Return [x, y] of the center of cell containing provided text 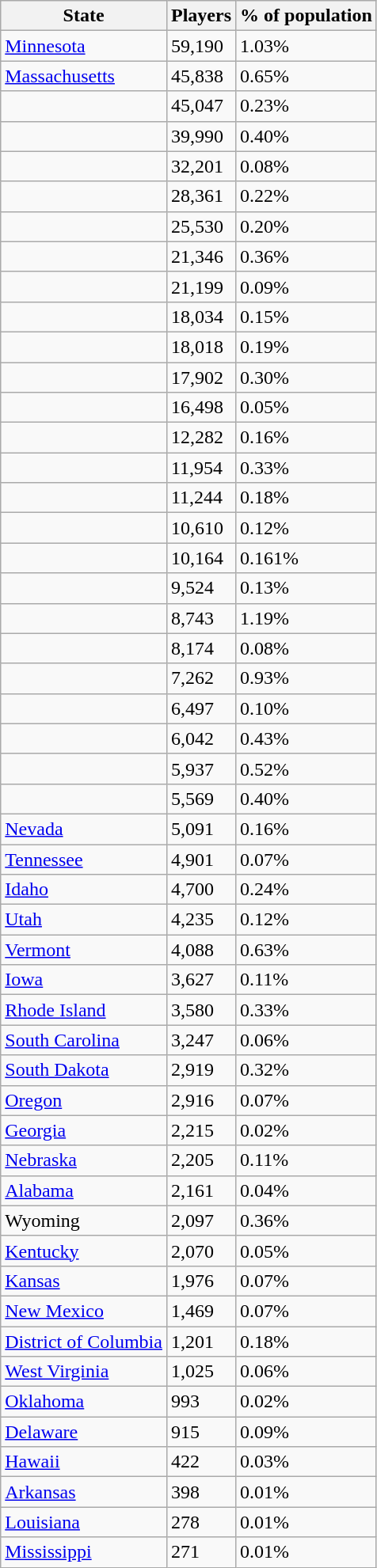
2,919 [201, 1070]
0.161% [307, 558]
16,498 [201, 408]
Iowa [84, 980]
Mississippi [84, 1552]
Rhode Island [84, 1010]
0.30% [307, 378]
Kentucky [84, 1251]
59,190 [201, 46]
South Carolina [84, 1040]
0.23% [307, 106]
State [84, 16]
3,247 [201, 1040]
Wyoming [84, 1221]
0.20% [307, 226]
5,091 [201, 829]
District of Columbia [84, 1342]
Oregon [84, 1100]
0.52% [307, 769]
45,838 [201, 76]
2,097 [201, 1221]
7,262 [201, 678]
4,088 [201, 950]
1,976 [201, 1281]
17,902 [201, 378]
39,990 [201, 136]
3,580 [201, 1010]
Louisiana [84, 1522]
0.24% [307, 890]
0.19% [307, 347]
6,042 [201, 738]
9,524 [201, 588]
0.03% [307, 1462]
Nebraska [84, 1160]
2,215 [201, 1130]
271 [201, 1552]
422 [201, 1462]
Alabama [84, 1190]
2,916 [201, 1100]
2,161 [201, 1190]
278 [201, 1522]
915 [201, 1432]
Tennessee [84, 859]
4,235 [201, 920]
993 [201, 1402]
10,164 [201, 558]
Delaware [84, 1432]
0.10% [307, 708]
0.22% [307, 196]
2,205 [201, 1160]
West Virginia [84, 1372]
398 [201, 1492]
0.15% [307, 317]
4,700 [201, 890]
South Dakota [84, 1070]
18,018 [201, 347]
21,346 [201, 256]
1.03% [307, 46]
12,282 [201, 438]
0.63% [307, 950]
11,244 [201, 498]
3,627 [201, 980]
Idaho [84, 890]
18,034 [201, 317]
32,201 [201, 166]
Minnesota [84, 46]
8,174 [201, 648]
5,569 [201, 799]
2,070 [201, 1251]
6,497 [201, 708]
4,901 [201, 859]
Kansas [84, 1281]
Players [201, 16]
1,469 [201, 1311]
New Mexico [84, 1311]
Vermont [84, 950]
0.32% [307, 1070]
0.65% [307, 76]
Nevada [84, 829]
Utah [84, 920]
1,201 [201, 1342]
Hawaii [84, 1462]
10,610 [201, 528]
1.19% [307, 618]
0.93% [307, 678]
0.43% [307, 738]
25,530 [201, 226]
11,954 [201, 468]
Arkansas [84, 1492]
21,199 [201, 287]
5,937 [201, 769]
Oklahoma [84, 1402]
28,361 [201, 196]
Georgia [84, 1130]
Massachusetts [84, 76]
0.04% [307, 1190]
% of population [307, 16]
0.13% [307, 588]
45,047 [201, 106]
8,743 [201, 618]
1,025 [201, 1372]
